Search for the cell housing the specified text and yield its (x, y) center coordinate. 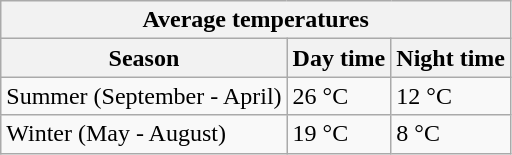
Night time (451, 58)
19 °C (339, 134)
Summer (September - April) (144, 96)
Day time (339, 58)
Average temperatures (256, 20)
26 °C (339, 96)
8 °C (451, 134)
Season (144, 58)
Winter (May - August) (144, 134)
12 °C (451, 96)
